Scan for the cell matching the given text and deliver its (x, y) coordinate at center. 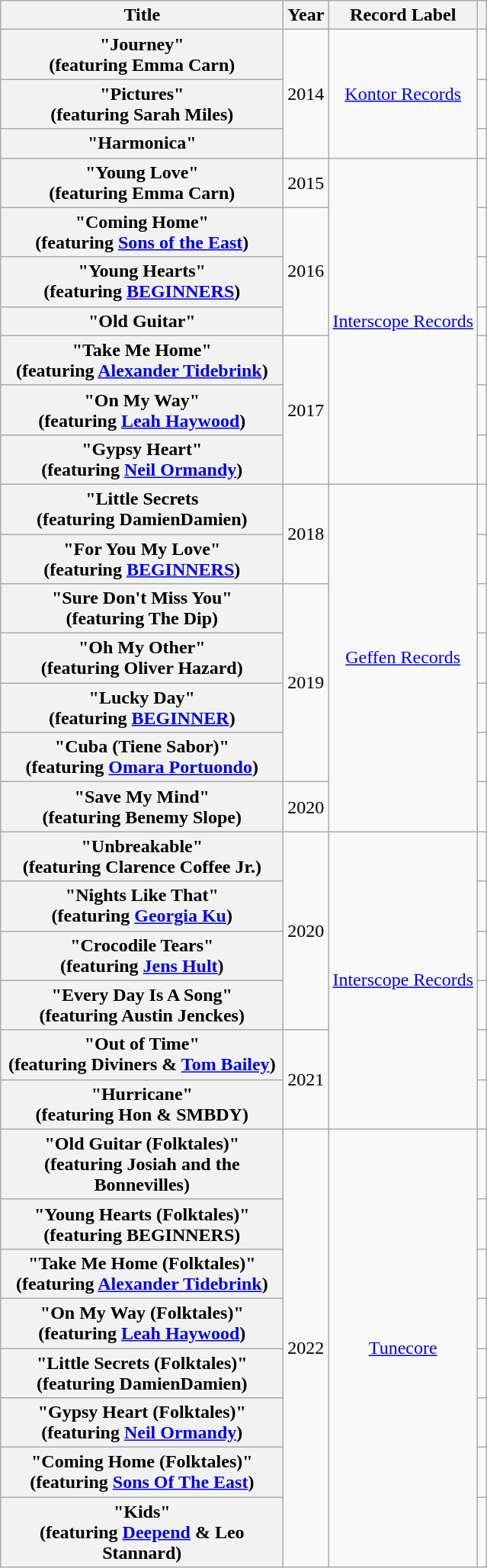
"Cuba (Tiene Sabor)" (featuring Omara Portuondo) (142, 758)
"Gypsy Heart (Folktales)" (featuring Neil Ormandy) (142, 1422)
Title (142, 15)
"Coming Home" (featuring Sons of the East) (142, 232)
"Sure Don't Miss You" (featuring The Dip) (142, 608)
"Crocodile Tears" (featuring Jens Hult) (142, 956)
2021 (306, 1079)
"Unbreakable" (featuring Clarence Coffee Jr.) (142, 857)
"For You My Love" (featuring BEGINNERS) (142, 558)
"Young Hearts" (featuring BEGINNERS) (142, 282)
2016 (306, 271)
2014 (306, 94)
"Hurricane" (featuring Hon & SMBDY) (142, 1104)
"Harmonica" (142, 143)
"Kids" (featuring Deepend & Leo Stannard) (142, 1532)
"Journey" (featuring Emma Carn) (142, 55)
2017 (306, 410)
"Every Day Is A Song" (featuring Austin Jenckes) (142, 1005)
"Old Guitar" (142, 321)
"On My Way" (featuring Leah Haywood) (142, 410)
Tunecore (403, 1348)
"Lucky Day" (featuring BEGINNER) (142, 707)
"Little Secrets (Folktales)" (featuring DamienDamien) (142, 1372)
"Old Guitar (Folktales)" (featuring Josiah and the Bonnevilles) (142, 1164)
"Gypsy Heart" (featuring Neil Ormandy) (142, 459)
"Coming Home (Folktales)" (featuring Sons Of The East) (142, 1473)
"Out of Time" (featuring Diviners & Tom Bailey) (142, 1055)
"Take Me Home" (featuring Alexander Tidebrink) (142, 360)
"Young Hearts (Folktales)" (featuring BEGINNERS) (142, 1224)
2022 (306, 1348)
"Take Me Home (Folktales)" (featuring Alexander Tidebrink) (142, 1273)
Geffen Records (403, 657)
Year (306, 15)
"Nights Like That" (featuring Georgia Ku) (142, 906)
"On My Way (Folktales)" (featuring Leah Haywood) (142, 1323)
"Save My Mind" (featuring Benemy Slope) (142, 806)
"Pictures"(featuring Sarah Miles) (142, 104)
2019 (306, 683)
Record Label (403, 15)
Kontor Records (403, 94)
"Oh My Other" (featuring Oliver Hazard) (142, 659)
2015 (306, 183)
"Little Secrets (featuring DamienDamien) (142, 509)
2018 (306, 534)
"Young Love" (featuring Emma Carn) (142, 183)
